Detect which cell encompasses the target text, then output its [x, y] center coordinate. 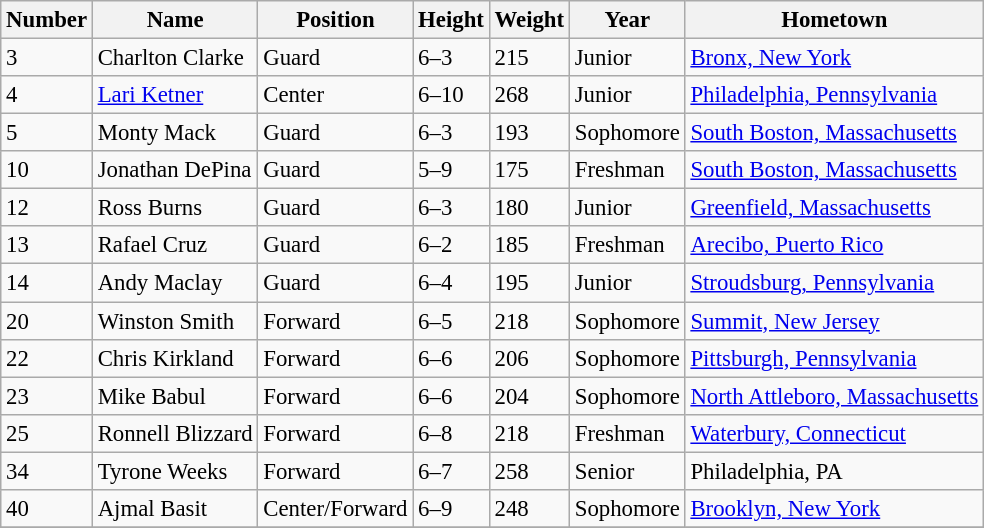
25 [47, 433]
Mike Babul [175, 396]
10 [47, 170]
3 [47, 58]
6–4 [451, 283]
Position [336, 20]
Summit, New Jersey [834, 321]
Philadelphia, PA [834, 471]
5–9 [451, 170]
13 [47, 245]
Year [627, 20]
Ajmal Basit [175, 509]
Hometown [834, 20]
Ronnell Blizzard [175, 433]
6–7 [451, 471]
5 [47, 133]
215 [529, 58]
193 [529, 133]
23 [47, 396]
Arecibo, Puerto Rico [834, 245]
Brooklyn, New York [834, 509]
Tyrone Weeks [175, 471]
40 [47, 509]
Name [175, 20]
Bronx, New York [834, 58]
6–10 [451, 95]
Center [336, 95]
4 [47, 95]
Waterbury, Connecticut [834, 433]
Winston Smith [175, 321]
Lari Ketner [175, 95]
Height [451, 20]
248 [529, 509]
175 [529, 170]
Stroudsburg, Pennsylvania [834, 283]
22 [47, 358]
206 [529, 358]
20 [47, 321]
12 [47, 208]
Chris Kirkland [175, 358]
Senior [627, 471]
6–5 [451, 321]
North Attleboro, Massachusetts [834, 396]
185 [529, 245]
Pittsburgh, Pennsylvania [834, 358]
258 [529, 471]
180 [529, 208]
Weight [529, 20]
Monty Mack [175, 133]
Greenfield, Massachusetts [834, 208]
14 [47, 283]
6–2 [451, 245]
Jonathan DePina [175, 170]
195 [529, 283]
Philadelphia, Pennsylvania [834, 95]
34 [47, 471]
6–9 [451, 509]
Rafael Cruz [175, 245]
Center/Forward [336, 509]
268 [529, 95]
Number [47, 20]
Andy Maclay [175, 283]
Ross Burns [175, 208]
Charlton Clarke [175, 58]
6–8 [451, 433]
204 [529, 396]
